Provide the [X, Y] coordinate of the cell's center where the given text is located.  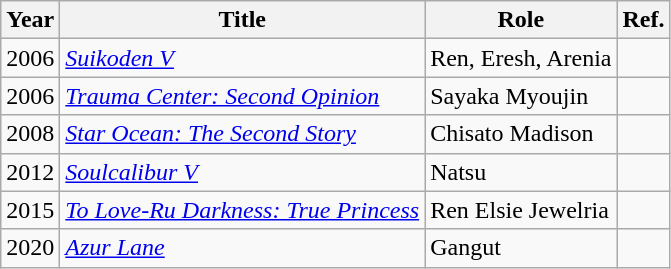
Soulcalibur V [242, 172]
Role [521, 20]
Ref. [644, 20]
Trauma Center: Second Opinion [242, 96]
To Love-Ru Darkness: True Princess [242, 210]
Sayaka Myoujin [521, 96]
2012 [30, 172]
Title [242, 20]
Azur Lane [242, 248]
Ren Elsie Jewelria [521, 210]
2008 [30, 134]
Chisato Madison [521, 134]
2020 [30, 248]
Natsu [521, 172]
Ren, Eresh, Arenia [521, 58]
Year [30, 20]
2015 [30, 210]
Gangut [521, 248]
Suikoden V [242, 58]
Star Ocean: The Second Story [242, 134]
